From the cell containing the given text, extract its center point as [x, y] coordinate. 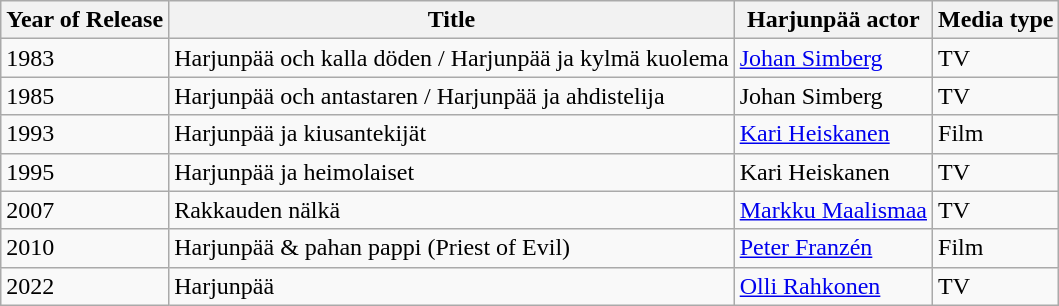
2022 [85, 286]
1983 [85, 58]
Harjunpää actor [833, 20]
2007 [85, 210]
Title [452, 20]
1995 [85, 172]
Media type [996, 20]
Peter Franzén [833, 248]
Olli Rahkonen [833, 286]
2010 [85, 248]
Harjunpää ja kiusantekijät [452, 134]
Markku Maalismaa [833, 210]
Harjunpää [452, 286]
Harjunpää ja heimolaiset [452, 172]
Year of Release [85, 20]
Harjunpää och antastaren / Harjunpää ja ahdistelija [452, 96]
Harjunpää & pahan pappi (Priest of Evil) [452, 248]
Rakkauden nälkä [452, 210]
Harjunpää och kalla döden / Harjunpää ja kylmä kuolema [452, 58]
1993 [85, 134]
1985 [85, 96]
